Find where the given text appears and provide that cell's center as [x, y] coordinate. 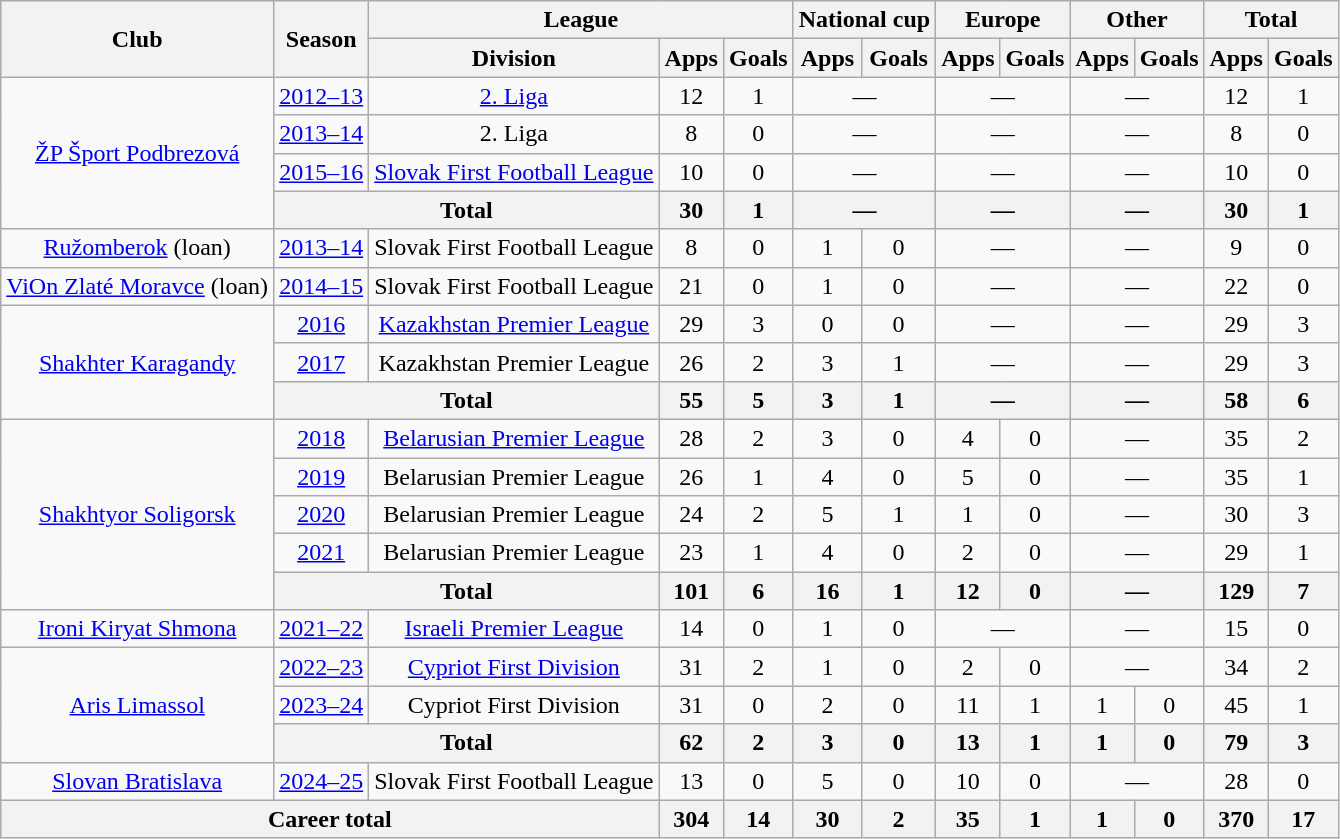
Other [1137, 20]
ViOn Zlaté Moravce (loan) [138, 286]
Israeli Premier League [514, 629]
2021–22 [322, 629]
17 [1303, 819]
101 [691, 591]
2020 [322, 515]
Season [322, 39]
2017 [322, 362]
55 [691, 400]
Career total [330, 819]
9 [1236, 248]
129 [1236, 591]
Ironi Kiryat Shmona [138, 629]
45 [1236, 705]
2012–13 [322, 96]
2024–25 [322, 781]
Club [138, 39]
National cup [864, 20]
15 [1236, 629]
2014–15 [322, 286]
2021 [322, 553]
34 [1236, 667]
2015–16 [322, 172]
58 [1236, 400]
16 [827, 591]
22 [1236, 286]
62 [691, 743]
Shakhter Karagandy [138, 362]
Ružomberok (loan) [138, 248]
2016 [322, 324]
Aris Limassol [138, 705]
370 [1236, 819]
2023–24 [322, 705]
11 [968, 705]
Europe [1003, 20]
League [582, 20]
Shakhtyor Soligorsk [138, 514]
2019 [322, 477]
7 [1303, 591]
Division [514, 58]
79 [1236, 743]
2018 [322, 438]
21 [691, 286]
24 [691, 515]
Slovan Bratislava [138, 781]
2022–23 [322, 667]
304 [691, 819]
23 [691, 553]
ŽP Šport Podbrezová [138, 153]
